Determine the [X, Y] coordinate at the center of the cell enclosing the given text.  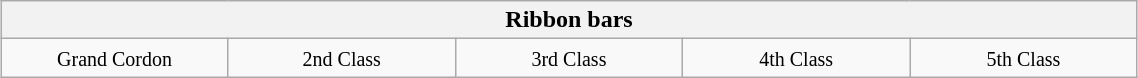
Grand Cordon [114, 58]
5th Class [1024, 58]
2nd Class [342, 58]
4th Class [796, 58]
3rd Class [568, 58]
Ribbon bars [569, 20]
